For the text-containing cell, return its midpoint in [x, y] coordinate format. 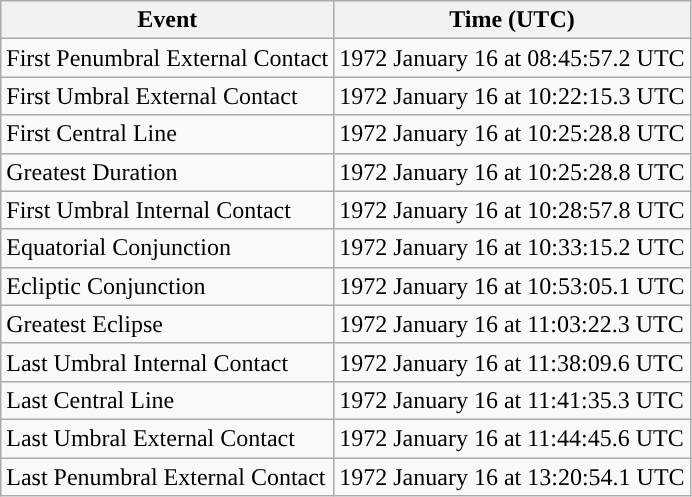
Greatest Eclipse [168, 324]
1972 January 16 at 10:22:15.3 UTC [512, 96]
1972 January 16 at 11:41:35.3 UTC [512, 400]
Last Central Line [168, 400]
1972 January 16 at 11:03:22.3 UTC [512, 324]
1972 January 16 at 13:20:54.1 UTC [512, 477]
1972 January 16 at 11:44:45.6 UTC [512, 438]
Last Penumbral External Contact [168, 477]
1972 January 16 at 10:53:05.1 UTC [512, 286]
Greatest Duration [168, 172]
Event [168, 20]
First Umbral Internal Contact [168, 210]
First Umbral External Contact [168, 96]
1972 January 16 at 10:33:15.2 UTC [512, 248]
Equatorial Conjunction [168, 248]
Time (UTC) [512, 20]
1972 January 16 at 11:38:09.6 UTC [512, 362]
Last Umbral Internal Contact [168, 362]
First Penumbral External Contact [168, 58]
Last Umbral External Contact [168, 438]
First Central Line [168, 134]
Ecliptic Conjunction [168, 286]
1972 January 16 at 08:45:57.2 UTC [512, 58]
1972 January 16 at 10:28:57.8 UTC [512, 210]
